Determine the (x, y) coordinate at the center of the cell enclosing the given text.  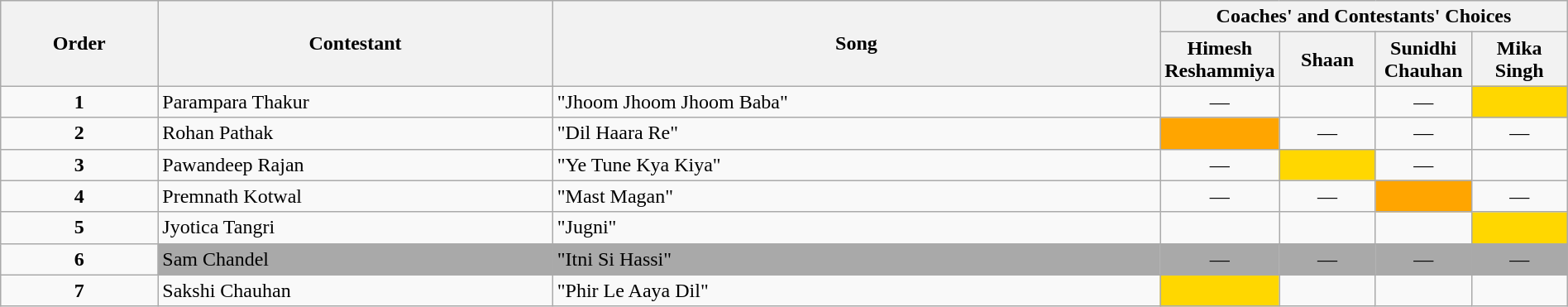
"Mast Magan" (856, 196)
6 (79, 259)
Jyotica Tangri (356, 228)
Sunidhi Chauhan (1423, 60)
"Itni Si Hassi" (856, 259)
Sakshi Chauhan (356, 290)
7 (79, 290)
3 (79, 165)
Premnath Kotwal (356, 196)
Parampara Thakur (356, 102)
Shaan (1327, 60)
Pawandeep Rajan (356, 165)
"Jhoom Jhoom Jhoom Baba" (856, 102)
Rohan Pathak (356, 133)
5 (79, 228)
"Phir Le Aaya Dil" (856, 290)
"Dil Haara Re" (856, 133)
2 (79, 133)
"Ye Tune Kya Kiya" (856, 165)
4 (79, 196)
Himesh Reshammiya (1220, 60)
Order (79, 43)
Coaches' and Contestants' Choices (1365, 17)
Song (856, 43)
Mika Singh (1519, 60)
"Jugni" (856, 228)
1 (79, 102)
Contestant (356, 43)
Sam Chandel (356, 259)
